Find where the given text appears and provide that cell's center as (X, Y) coordinate. 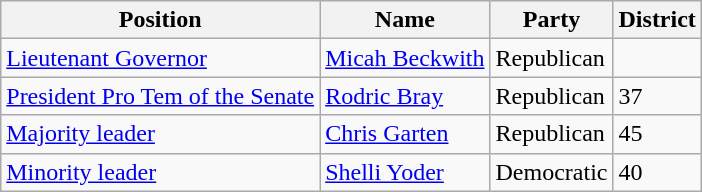
Majority leader (160, 134)
Position (160, 20)
President Pro Tem of the Senate (160, 96)
Democratic (552, 172)
Lieutenant Governor (160, 58)
37 (657, 96)
45 (657, 134)
Rodric Bray (405, 96)
Minority leader (160, 172)
Shelli Yoder (405, 172)
Name (405, 20)
Micah Beckwith (405, 58)
40 (657, 172)
District (657, 20)
Chris Garten (405, 134)
Party (552, 20)
